Identify which cell holds the provided text, then report its [x, y] central coordinate. 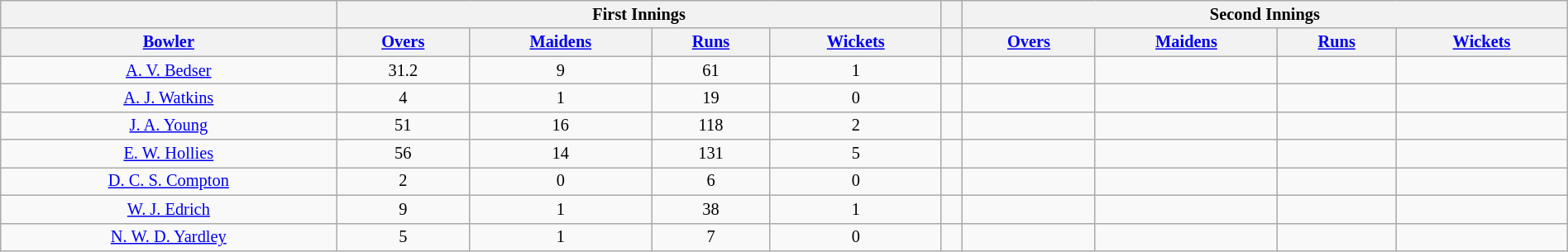
19 [711, 97]
Bowler [169, 42]
A. J. Watkins [169, 97]
W. J. Edrich [169, 209]
7 [711, 237]
J. A. Young [169, 126]
A. V. Bedser [169, 70]
31.2 [404, 70]
E. W. Hollies [169, 154]
Second Innings [1265, 14]
118 [711, 126]
D. C. S. Compton [169, 181]
61 [711, 70]
14 [561, 154]
51 [404, 126]
6 [711, 181]
First Innings [639, 14]
4 [404, 97]
N. W. D. Yardley [169, 237]
38 [711, 209]
16 [561, 126]
131 [711, 154]
56 [404, 154]
